Identify which cell holds the provided text, then report its [X, Y] central coordinate. 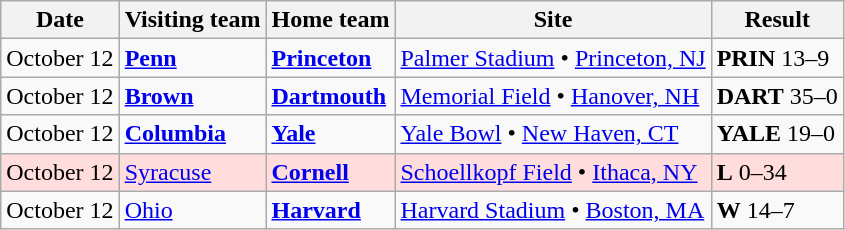
Harvard [330, 210]
Result [777, 20]
Ohio [192, 210]
Date [60, 20]
Palmer Stadium • Princeton, NJ [553, 58]
Penn [192, 58]
Visiting team [192, 20]
DART 35–0 [777, 96]
Princeton [330, 58]
W 14–7 [777, 210]
Syracuse [192, 172]
Harvard Stadium • Boston, MA [553, 210]
Cornell [330, 172]
Dartmouth [330, 96]
Brown [192, 96]
PRIN 13–9 [777, 58]
Schoellkopf Field • Ithaca, NY [553, 172]
Site [553, 20]
Memorial Field • Hanover, NH [553, 96]
L 0–34 [777, 172]
YALE 19–0 [777, 134]
Home team [330, 20]
Columbia [192, 134]
Yale [330, 134]
Yale Bowl • New Haven, CT [553, 134]
